Detect which cell encompasses the target text, then output its [x, y] center coordinate. 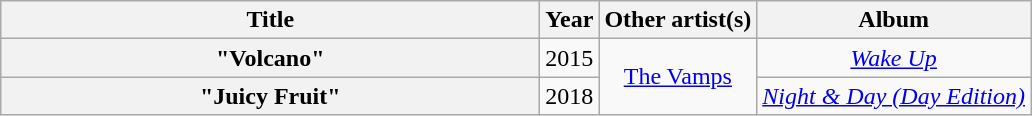
"Juicy Fruit" [270, 96]
Title [270, 20]
2018 [570, 96]
Album [894, 20]
2015 [570, 58]
Other artist(s) [678, 20]
Night & Day (Day Edition) [894, 96]
Year [570, 20]
Wake Up [894, 58]
"Volcano" [270, 58]
The Vamps [678, 77]
